Identify which cell holds the provided text, then report its (X, Y) central coordinate. 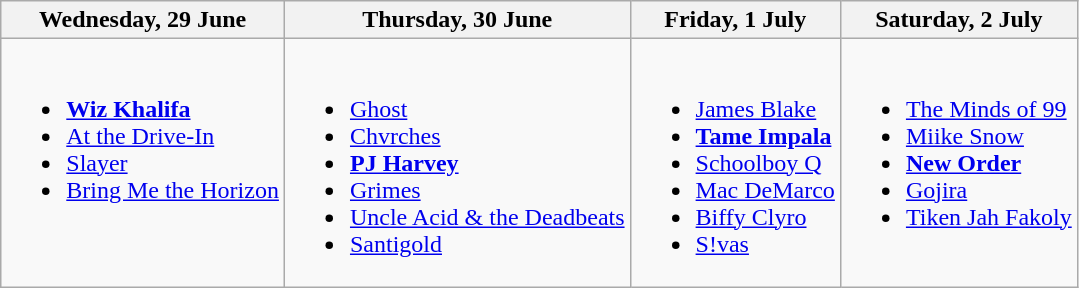
Wiz KhalifaAt the Drive-InSlayerBring Me the Horizon (143, 163)
Wednesday, 29 June (143, 20)
The Minds of 99Miike SnowNew OrderGojiraTiken Jah Fakoly (958, 163)
Friday, 1 July (735, 20)
GhostChvrchesPJ HarveyGrimesUncle Acid & the DeadbeatsSantigold (457, 163)
Thursday, 30 June (457, 20)
Saturday, 2 July (958, 20)
James BlakeTame ImpalaSchoolboy QMac DeMarcoBiffy ClyroS!vas (735, 163)
